From the cell containing the given text, extract its center point as [X, Y] coordinate. 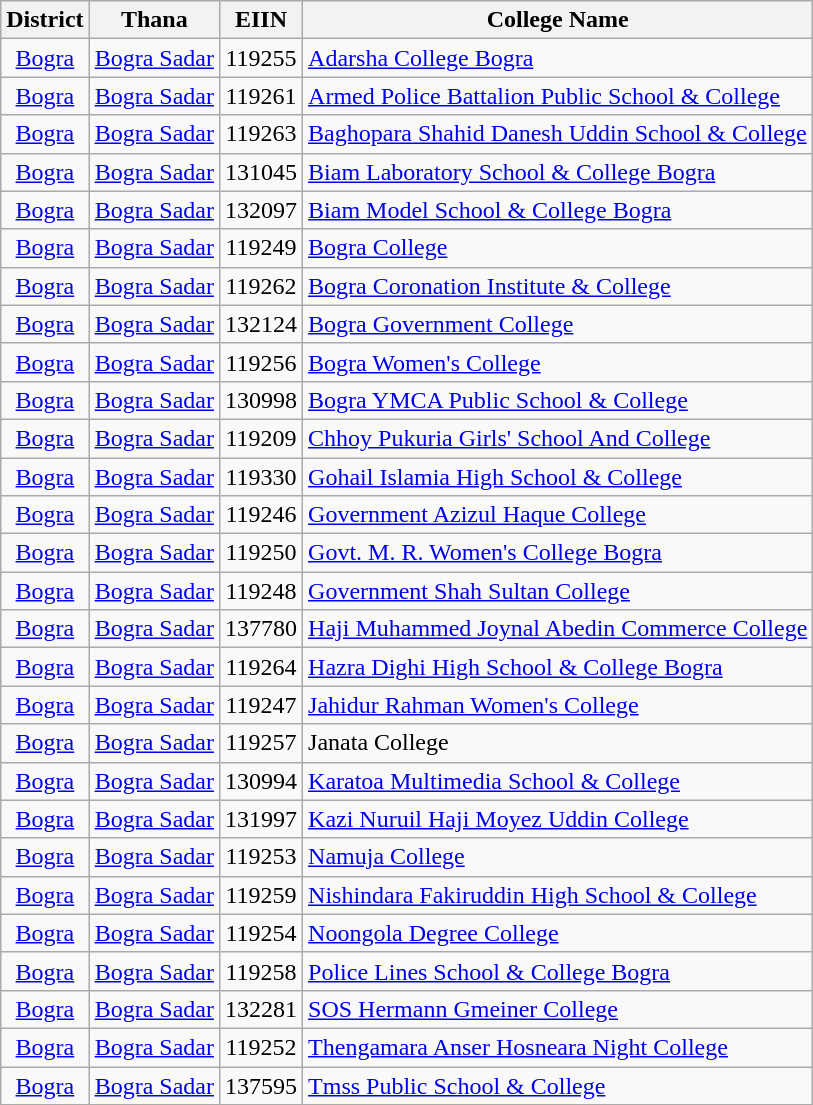
Bogra College [558, 248]
Govt. M. R. Women's College Bogra [558, 553]
Thengamara Anser Hosneara Night College [558, 1047]
119249 [260, 248]
Bogra YMCA Public School & College [558, 400]
119247 [260, 705]
Adarsha College Bogra [558, 58]
Armed Police Battalion Public School & College [558, 96]
119257 [260, 743]
Police Lines School & College Bogra [558, 971]
119250 [260, 553]
Kazi Nuruil Haji Moyez Uddin College [558, 819]
119256 [260, 362]
EIIN [260, 20]
119254 [260, 933]
119259 [260, 895]
132097 [260, 210]
Jahidur Rahman Women's College [558, 705]
119253 [260, 857]
Noongola Degree College [558, 933]
132124 [260, 324]
Nishindara Fakiruddin High School & College [558, 895]
119258 [260, 971]
Hazra Dighi High School & College Bogra [558, 667]
Haji Muhammed Joynal Abedin Commerce College [558, 629]
Government Azizul Haque College [558, 515]
Janata College [558, 743]
119263 [260, 134]
Namuja College [558, 857]
Biam Model School & College Bogra [558, 210]
119246 [260, 515]
Government Shah Sultan College [558, 591]
Bogra Coronation Institute & College [558, 286]
119264 [260, 667]
119330 [260, 477]
137780 [260, 629]
Karatoa Multimedia School & College [558, 781]
Biam Laboratory School & College Bogra [558, 172]
131045 [260, 172]
119262 [260, 286]
Tmss Public School & College [558, 1085]
119252 [260, 1047]
Gohail Islamia High School & College [558, 477]
119209 [260, 438]
137595 [260, 1085]
130998 [260, 400]
Chhoy Pukuria Girls' School And College [558, 438]
131997 [260, 819]
119261 [260, 96]
SOS Hermann Gmeiner College [558, 1009]
Baghopara Shahid Danesh Uddin School & College [558, 134]
119248 [260, 591]
119255 [260, 58]
Bogra Government College [558, 324]
Thana [154, 20]
District [45, 20]
130994 [260, 781]
Bogra Women's College [558, 362]
College Name [558, 20]
132281 [260, 1009]
